Identify which cell holds the provided text, then report its (X, Y) central coordinate. 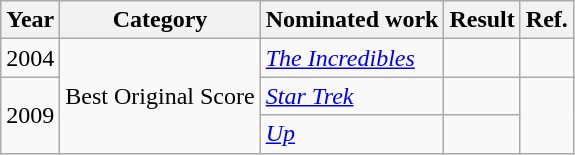
Star Trek (352, 96)
2004 (30, 58)
2009 (30, 115)
Up (352, 134)
Ref. (546, 20)
Nominated work (352, 20)
Year (30, 20)
Category (160, 20)
Best Original Score (160, 96)
Result (482, 20)
The Incredibles (352, 58)
